Detect which cell encompasses the target text, then output its (x, y) center coordinate. 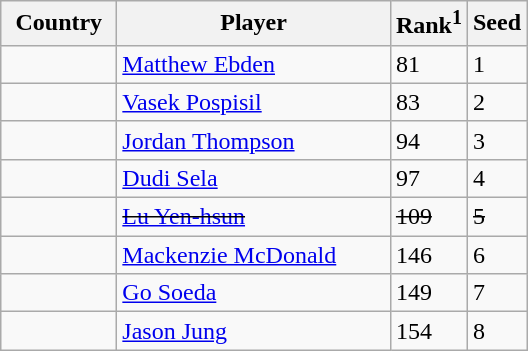
Player (254, 24)
Vasek Pospisil (254, 102)
Mackenzie McDonald (254, 255)
Matthew Ebden (254, 64)
97 (428, 178)
149 (428, 293)
3 (496, 140)
Country (59, 24)
Dudi Sela (254, 178)
1 (496, 64)
5 (496, 217)
94 (428, 140)
Lu Yen-hsun (254, 217)
8 (496, 331)
4 (496, 178)
81 (428, 64)
6 (496, 255)
83 (428, 102)
Jason Jung (254, 331)
2 (496, 102)
146 (428, 255)
Go Soeda (254, 293)
7 (496, 293)
Jordan Thompson (254, 140)
109 (428, 217)
154 (428, 331)
Seed (496, 24)
Rank1 (428, 24)
